Search for the cell housing the specified text and yield its (x, y) center coordinate. 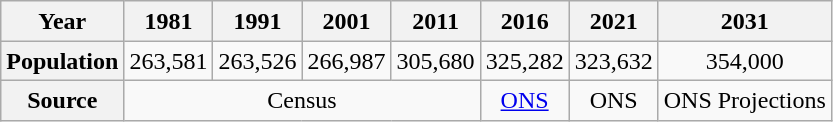
354,000 (744, 61)
Census (302, 100)
Source (62, 100)
266,987 (346, 61)
2031 (744, 21)
ONS Projections (744, 100)
305,680 (436, 61)
2001 (346, 21)
2021 (614, 21)
263,581 (168, 61)
325,282 (524, 61)
1991 (258, 21)
2016 (524, 21)
Year (62, 21)
2011 (436, 21)
323,632 (614, 61)
1981 (168, 21)
263,526 (258, 61)
Population (62, 61)
